Determine the [x, y] coordinate at the center of the cell enclosing the given text.  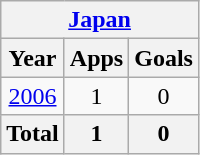
2006 [33, 96]
Goals [164, 58]
Japan [100, 20]
Total [33, 134]
Year [33, 58]
Apps [96, 58]
